Identify which cell holds the provided text, then report its [X, Y] central coordinate. 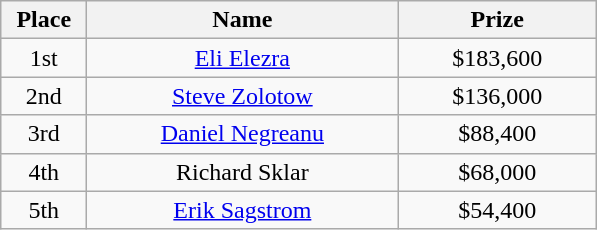
Richard Sklar [242, 172]
5th [44, 210]
$183,600 [498, 58]
4th [44, 172]
$88,400 [498, 134]
1st [44, 58]
Steve Zolotow [242, 96]
$54,400 [498, 210]
Prize [498, 20]
Eli Elezra [242, 58]
$68,000 [498, 172]
Daniel Negreanu [242, 134]
Place [44, 20]
Erik Sagstrom [242, 210]
3rd [44, 134]
$136,000 [498, 96]
Name [242, 20]
2nd [44, 96]
